Provide the [X, Y] coordinate of the cell's center where the given text is located.  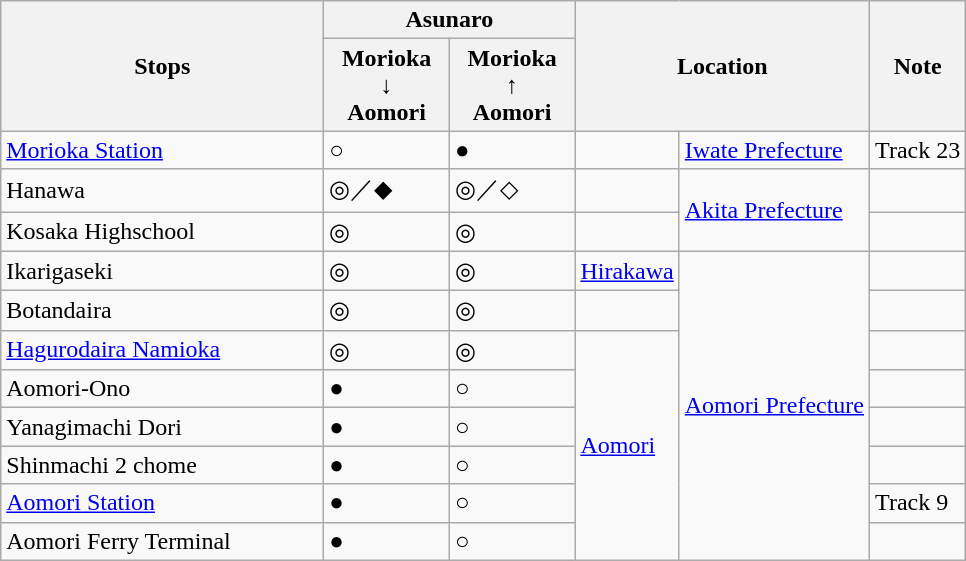
Kosaka Highschool [162, 232]
Asunaro [450, 20]
Aomori Prefecture [774, 406]
◎／◇ [512, 190]
Shinmachi 2 chome [162, 465]
◎／◆ [387, 190]
Stops [162, 66]
Hirakawa [627, 271]
Location [722, 66]
Aomori [627, 445]
Botandaira [162, 311]
Hagurodaira Namioka [162, 350]
Yanagimachi Dori [162, 427]
Morioka Station [162, 150]
Track 9 [918, 503]
Ikarigaseki [162, 271]
Hanawa [162, 190]
Aomori-Ono [162, 389]
Note [918, 66]
Iwate Prefecture [774, 150]
Aomori Station [162, 503]
Morioka↑Aomori [512, 85]
Track 23 [918, 150]
Akita Prefecture [774, 210]
Morioka↓Aomori [387, 85]
Aomori Ferry Terminal [162, 541]
